Capture the cell that displays the provided text and extract its [x, y] central coordinate. 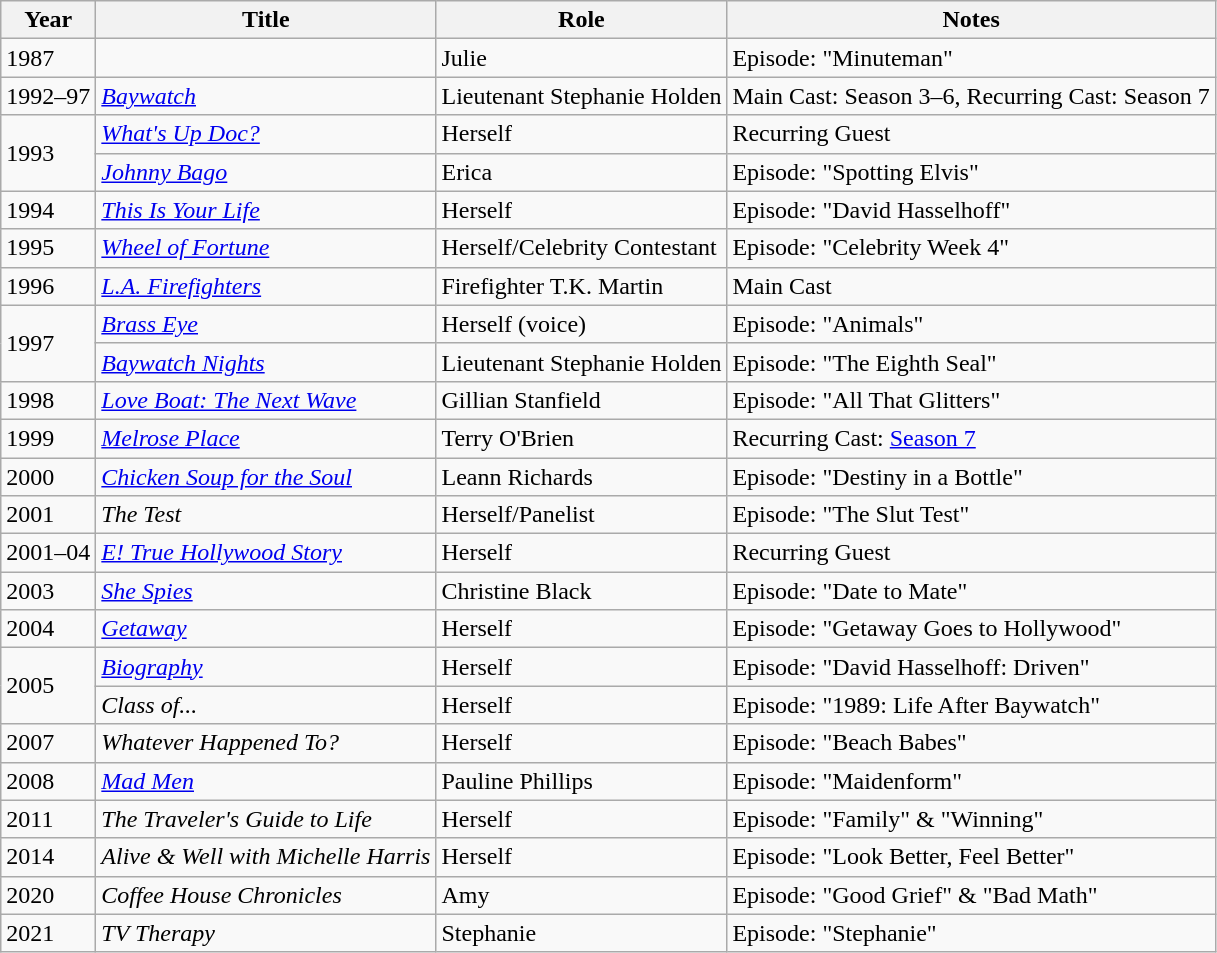
The Test [266, 515]
2020 [48, 895]
Chicken Soup for the Soul [266, 477]
Recurring Cast: Season 7 [971, 438]
She Spies [266, 591]
2004 [48, 629]
Christine Black [582, 591]
Episode: "Destiny in a Bottle" [971, 477]
What's Up Doc? [266, 134]
Herself (voice) [582, 324]
1994 [48, 210]
2014 [48, 857]
Class of... [266, 705]
Whatever Happened To? [266, 743]
1995 [48, 248]
Episode: "1989: Life After Baywatch" [971, 705]
1993 [48, 153]
Pauline Phillips [582, 781]
Firefighter T.K. Martin [582, 286]
2021 [48, 933]
Wheel of Fortune [266, 248]
Notes [971, 20]
2001 [48, 515]
2011 [48, 819]
Leann Richards [582, 477]
Terry O'Brien [582, 438]
Baywatch [266, 96]
Johnny Bago [266, 172]
2007 [48, 743]
Title [266, 20]
Episode: "Date to Mate" [971, 591]
Mad Men [266, 781]
Episode: "Look Better, Feel Better" [971, 857]
Baywatch Nights [266, 362]
Episode: "Maidenform" [971, 781]
E! True Hollywood Story [266, 553]
1987 [48, 58]
Getaway [266, 629]
Episode: "Good Grief" & "Bad Math" [971, 895]
Julie [582, 58]
2003 [48, 591]
Love Boat: The Next Wave [266, 400]
Main Cast [971, 286]
The Traveler's Guide to Life [266, 819]
Episode: "Getaway Goes to Hollywood" [971, 629]
Episode: "Animals" [971, 324]
2000 [48, 477]
Episode: "All That Glitters" [971, 400]
Episode: "Beach Babes" [971, 743]
Episode: "Spotting Elvis" [971, 172]
TV Therapy [266, 933]
2001–04 [48, 553]
Episode: "Family" & "Winning" [971, 819]
L.A. Firefighters [266, 286]
Herself/Panelist [582, 515]
1996 [48, 286]
Coffee House Chronicles [266, 895]
Biography [266, 667]
1997 [48, 343]
1999 [48, 438]
Episode: "The Eighth Seal" [971, 362]
Amy [582, 895]
Main Cast: Season 3–6, Recurring Cast: Season 7 [971, 96]
Herself/Celebrity Contestant [582, 248]
Episode: "Minuteman" [971, 58]
Alive & Well with Michelle Harris [266, 857]
Episode: "Celebrity Week 4" [971, 248]
Stephanie [582, 933]
Episode: "David Hasselhoff" [971, 210]
Melrose Place [266, 438]
This Is Your Life [266, 210]
Brass Eye [266, 324]
Episode: "Stephanie" [971, 933]
Episode: "David Hasselhoff: Driven" [971, 667]
Role [582, 20]
Erica [582, 172]
2008 [48, 781]
1998 [48, 400]
1992–97 [48, 96]
Year [48, 20]
2005 [48, 686]
Episode: "The Slut Test" [971, 515]
Gillian Stanfield [582, 400]
